Output the [x, y] coordinate of the center of the cell containing the given text.  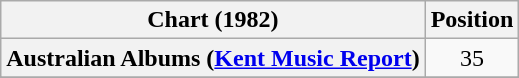
Chart (1982) [213, 20]
35 [472, 58]
Position [472, 20]
Australian Albums (Kent Music Report) [213, 58]
